Search for the cell housing the specified text and yield its (X, Y) center coordinate. 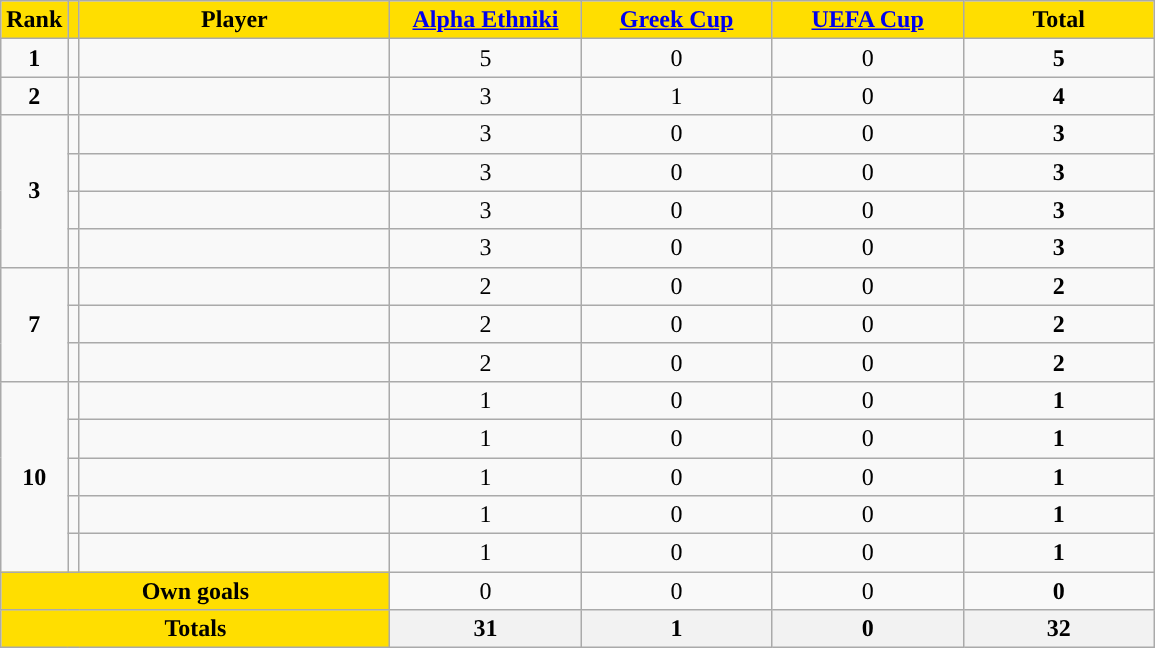
10 (34, 476)
Total (1058, 20)
31 (486, 629)
7 (34, 324)
UEFA Cup (868, 20)
Greek Cup (676, 20)
Player (234, 20)
Totals (196, 629)
4 (1058, 96)
Alpha Ethniki (486, 20)
Own goals (196, 591)
32 (1058, 629)
Rank (34, 20)
